For the text-containing cell, return its midpoint in (x, y) coordinate format. 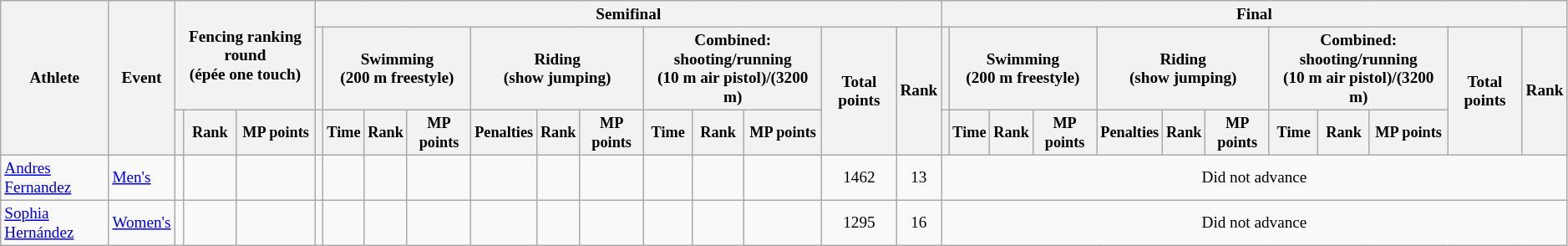
Fencing ranking round(épée one touch) (246, 55)
Event (142, 79)
16 (919, 223)
Sophia Hernández (55, 223)
Semifinal (628, 14)
Final (1255, 14)
1462 (859, 177)
Andres Fernandez (55, 177)
Women's (142, 223)
Athlete (55, 79)
1295 (859, 223)
Men's (142, 177)
13 (919, 177)
